Provide the (x, y) coordinate of the cell's center where the given text is located.  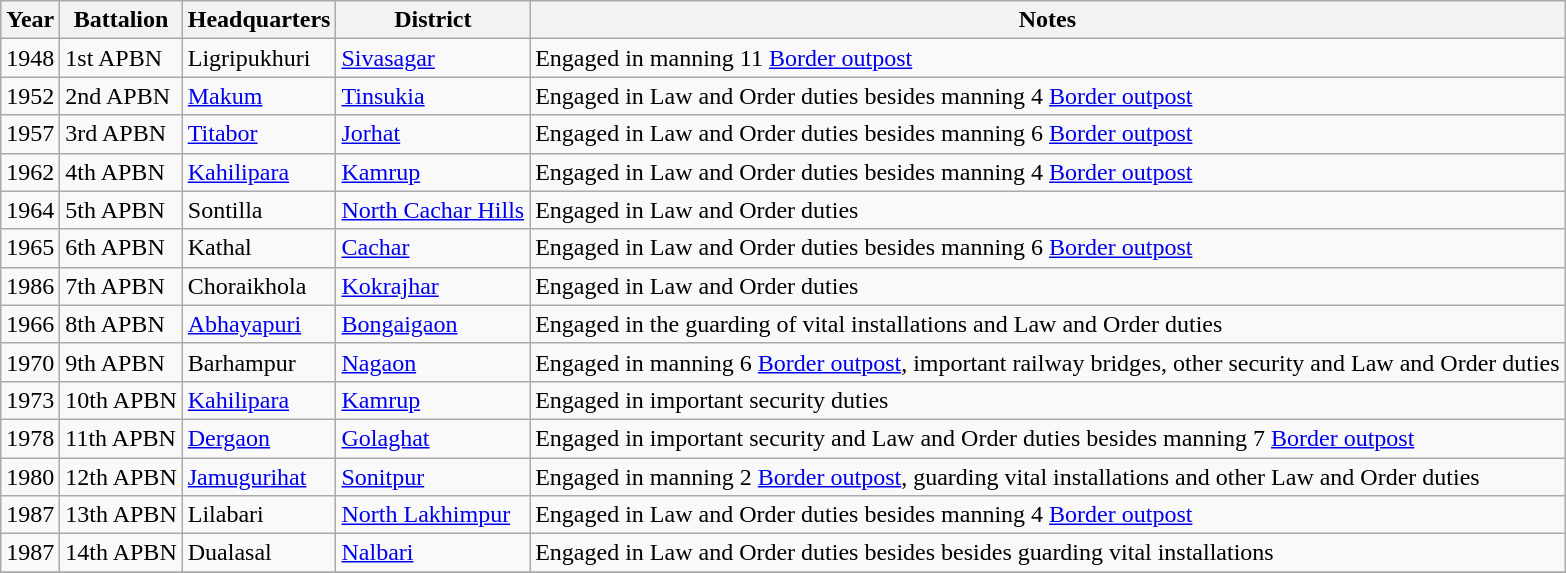
Abhayapuri (259, 324)
Choraikhola (259, 286)
Engaged in manning 2 Border outpost, guarding vital installations and other Law and Order duties (1048, 477)
Jorhat (433, 134)
1973 (30, 400)
Engaged in important security and Law and Order duties besides manning 7 Border outpost (1048, 438)
5th APBN (121, 210)
Titabor (259, 134)
Nagaon (433, 362)
1962 (30, 172)
North Cachar Hills (433, 210)
1965 (30, 248)
Barhampur (259, 362)
Nalbari (433, 553)
9th APBN (121, 362)
Kathal (259, 248)
1948 (30, 58)
Dualasal (259, 553)
Jamugurihat (259, 477)
2nd APBN (121, 96)
4th APBN (121, 172)
North Lakhimpur (433, 515)
3rd APBN (121, 134)
Lilabari (259, 515)
1966 (30, 324)
Engaged in the guarding of vital installations and Law and Order duties (1048, 324)
10th APBN (121, 400)
Notes (1048, 20)
Headquarters (259, 20)
6th APBN (121, 248)
1st APBN (121, 58)
Sonitpur (433, 477)
Battalion (121, 20)
Engaged in manning 11 Border outpost (1048, 58)
13th APBN (121, 515)
7th APBN (121, 286)
Tinsukia (433, 96)
1970 (30, 362)
Engaged in important security duties (1048, 400)
Bongaigaon (433, 324)
Sivasagar (433, 58)
11th APBN (121, 438)
Engaged in Law and Order duties besides besides guarding vital installations (1048, 553)
Sontilla (259, 210)
1964 (30, 210)
1986 (30, 286)
District (433, 20)
Year (30, 20)
Engaged in manning 6 Border outpost, important railway bridges, other security and Law and Order duties (1048, 362)
1978 (30, 438)
Makum (259, 96)
Cachar (433, 248)
Ligripukhuri (259, 58)
12th APBN (121, 477)
1957 (30, 134)
Dergaon (259, 438)
1980 (30, 477)
8th APBN (121, 324)
Golaghat (433, 438)
14th APBN (121, 553)
1952 (30, 96)
Kokrajhar (433, 286)
